Locate the cell with the specified text and output its (X, Y) center coordinate. 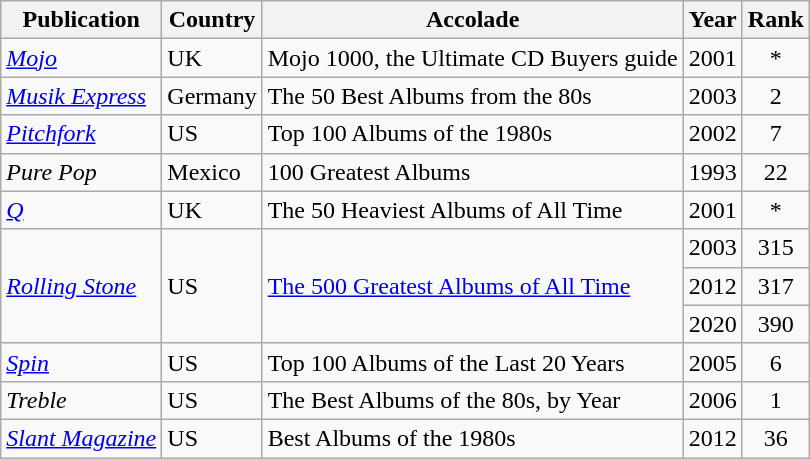
Best Albums of the 1980s (472, 438)
6 (776, 362)
315 (776, 248)
Mexico (212, 172)
2005 (712, 362)
Pitchfork (82, 134)
The Best Albums of the 80s, by Year (472, 400)
1 (776, 400)
Slant Magazine (82, 438)
The 500 Greatest Albums of All Time (472, 286)
Publication (82, 20)
Mojo 1000, the Ultimate CD Buyers guide (472, 58)
2020 (712, 324)
2006 (712, 400)
Q (82, 210)
Pure Pop (82, 172)
The 50 Heaviest Albums of All Time (472, 210)
1993 (712, 172)
Rank (776, 20)
Rolling Stone (82, 286)
100 Greatest Albums (472, 172)
Mojo (82, 58)
Spin (82, 362)
36 (776, 438)
7 (776, 134)
Country (212, 20)
390 (776, 324)
Accolade (472, 20)
Year (712, 20)
Germany (212, 96)
The 50 Best Albums from the 80s (472, 96)
2002 (712, 134)
22 (776, 172)
Musik Express (82, 96)
2 (776, 96)
317 (776, 286)
Top 100 Albums of the Last 20 Years (472, 362)
Top 100 Albums of the 1980s (472, 134)
Treble (82, 400)
